From the cell containing the given text, extract its center point as [X, Y] coordinate. 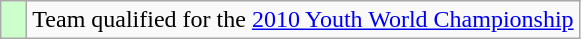
Team qualified for the 2010 Youth World Championship [303, 20]
